Return [x, y] of the center of cell containing provided text 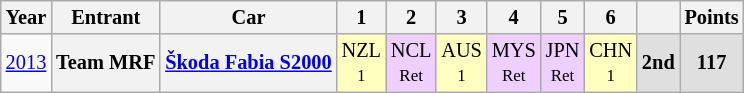
4 [514, 17]
6 [610, 17]
MYSRet [514, 63]
117 [712, 63]
2 [411, 17]
Year [26, 17]
2nd [658, 63]
NCLRet [411, 63]
Car [248, 17]
Points [712, 17]
5 [563, 17]
CHN1 [610, 63]
AUS1 [461, 63]
Škoda Fabia S2000 [248, 63]
3 [461, 17]
1 [362, 17]
JPNRet [563, 63]
Entrant [106, 17]
2013 [26, 63]
Team MRF [106, 63]
NZL1 [362, 63]
